For the text-containing cell, return its midpoint in [X, Y] coordinate format. 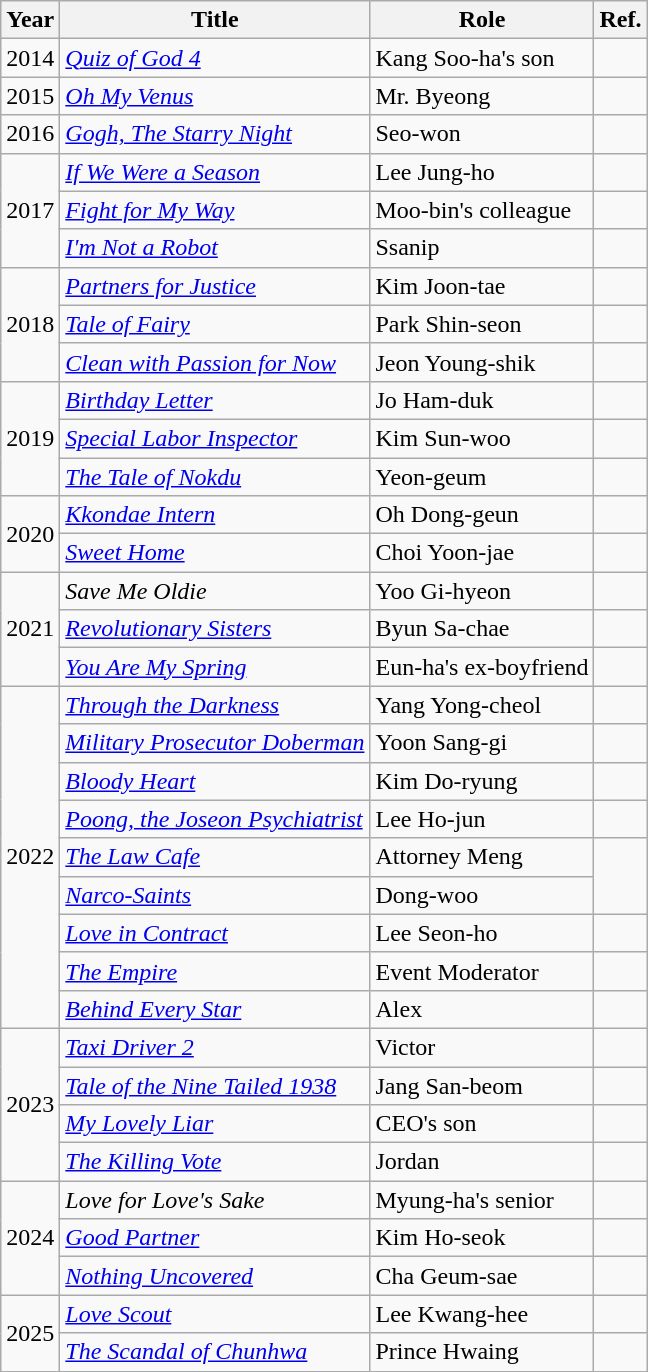
Sweet Home [215, 553]
Bloody Heart [215, 781]
2022 [30, 858]
Save Me Oldie [215, 591]
2016 [30, 134]
Yang Yong-cheol [482, 705]
Jeon Young-shik [482, 362]
Attorney Meng [482, 857]
Love for Love's Sake [215, 1200]
The Tale of Nokdu [215, 477]
Kang Soo-ha's son [482, 58]
Alex [482, 1009]
Mr. Byeong [482, 96]
Special Labor Inspector [215, 438]
CEO's son [482, 1124]
Jordan [482, 1162]
2023 [30, 1104]
Kim Joon-tae [482, 286]
Event Moderator [482, 971]
Eun-ha's ex-boyfriend [482, 667]
The Killing Vote [215, 1162]
The Empire [215, 971]
2021 [30, 629]
2024 [30, 1238]
Park Shin-seon [482, 324]
Yoon Sang-gi [482, 743]
Moo-bin's colleague [482, 210]
Birthday Letter [215, 400]
Military Prosecutor Doberman [215, 743]
Byun Sa-chae [482, 629]
Lee Jung-ho [482, 172]
Lee Kwang-hee [482, 1314]
Tale of Fairy [215, 324]
Victor [482, 1047]
Behind Every Star [215, 1009]
Tale of the Nine Tailed 1938 [215, 1085]
Partners for Justice [215, 286]
Jang San-beom [482, 1085]
I'm Not a Robot [215, 248]
2018 [30, 324]
My Lovely Liar [215, 1124]
2019 [30, 438]
You Are My Spring [215, 667]
2017 [30, 210]
Love in Contract [215, 933]
Role [482, 20]
Yeon-geum [482, 477]
Jo Ham-duk [482, 400]
Taxi Driver 2 [215, 1047]
Choi Yoon-jae [482, 553]
Revolutionary Sisters [215, 629]
Myung-ha's senior [482, 1200]
Oh My Venus [215, 96]
Through the Darkness [215, 705]
Quiz of God 4 [215, 58]
Year [30, 20]
2020 [30, 534]
Dong-woo [482, 895]
If We Were a Season [215, 172]
Love Scout [215, 1314]
Cha Geum-sae [482, 1276]
Lee Seon-ho [482, 933]
Good Partner [215, 1238]
Lee Ho-jun [482, 819]
2015 [30, 96]
Title [215, 20]
Ref. [620, 20]
The Scandal of Chunhwa [215, 1352]
Kkondae Intern [215, 515]
Ssanip [482, 248]
Gogh, The Starry Night [215, 134]
Kim Ho-seok [482, 1238]
2025 [30, 1333]
Narco-Saints [215, 895]
The Law Cafe [215, 857]
Kim Sun-woo [482, 438]
Seo-won [482, 134]
Yoo Gi-hyeon [482, 591]
Nothing Uncovered [215, 1276]
2014 [30, 58]
Clean with Passion for Now [215, 362]
Kim Do-ryung [482, 781]
Oh Dong-geun [482, 515]
Prince Hwaing [482, 1352]
Fight for My Way [215, 210]
Poong, the Joseon Psychiatrist [215, 819]
